Extract the (x, y) coordinate from the center of the cell holding the provided text.  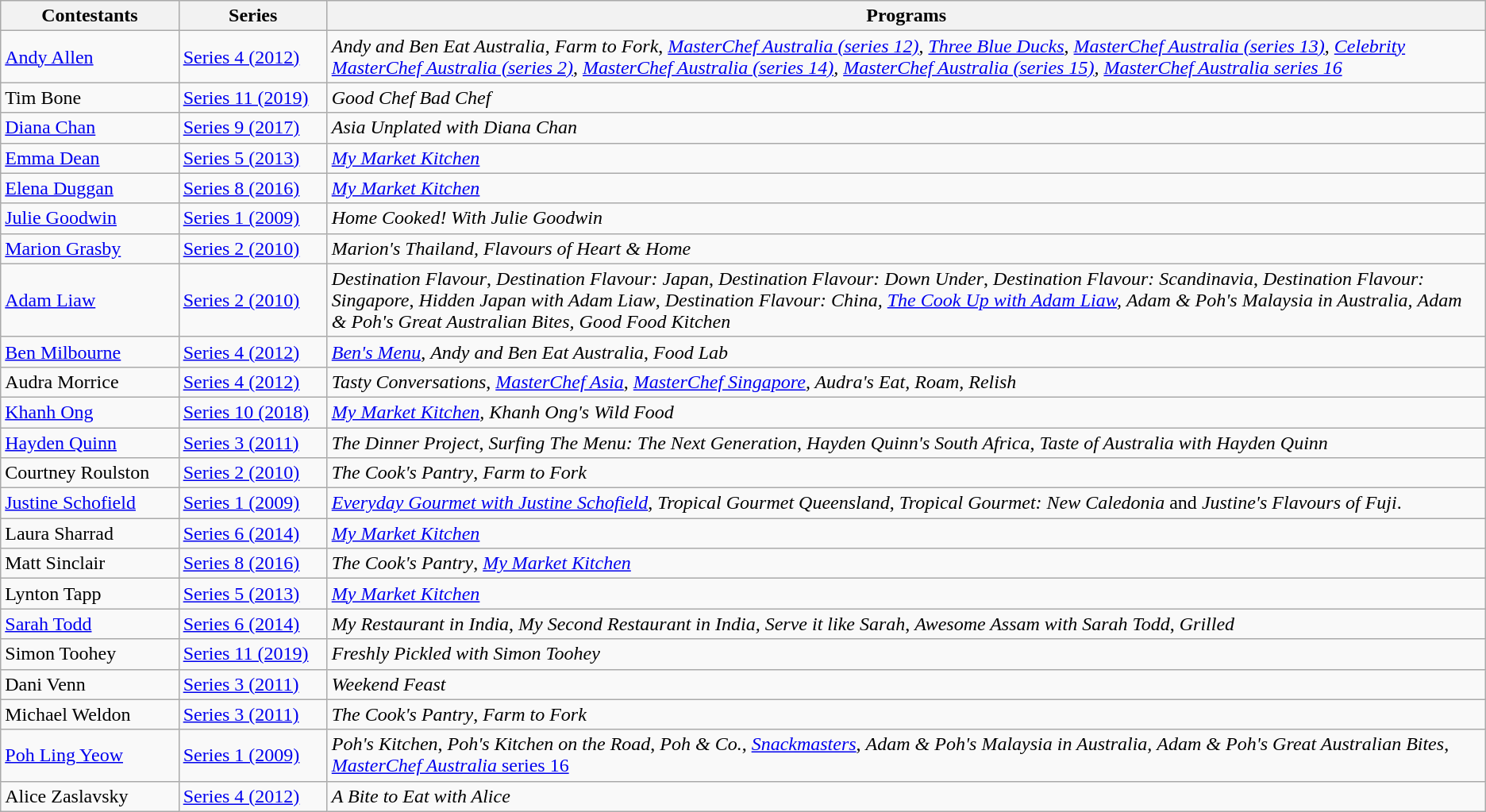
Elena Duggan (90, 188)
Good Chef Bad Chef (907, 98)
My Market Kitchen, Khanh Ong's Wild Food (907, 412)
Justine Schofield (90, 503)
Hayden Quinn (90, 442)
Series 9 (2017) (252, 128)
Laura Sharrad (90, 533)
The Dinner Project, Surfing The Menu: The Next Generation, Hayden Quinn's South Africa, Taste of Australia with Hayden Quinn (907, 442)
Dani Venn (90, 684)
Poh Ling Yeow (90, 756)
Series (252, 16)
Khanh Ong (90, 412)
Tim Bone (90, 98)
Marion's Thailand, Flavours of Heart & Home (907, 248)
Home Cooked! With Julie Goodwin (907, 218)
Lynton Tapp (90, 594)
Contestants (90, 16)
Adam Liaw (90, 300)
Programs (907, 16)
Simon Toohey (90, 654)
Courtney Roulston (90, 473)
Julie Goodwin (90, 218)
Ben's Menu, Andy and Ben Eat Australia, Food Lab (907, 352)
My Restaurant in India, My Second Restaurant in India, Serve it like Sarah, Awesome Assam with Sarah Todd, Grilled (907, 624)
Series 10 (2018) (252, 412)
Everyday Gourmet with Justine Schofield, Tropical Gourmet Queensland, Tropical Gourmet: New Caledonia and Justine's Flavours of Fuji. (907, 503)
Matt Sinclair (90, 564)
Michael Weldon (90, 714)
Tasty Conversations, MasterChef Asia, MasterChef Singapore, Audra's Eat, Roam, Relish (907, 382)
Diana Chan (90, 128)
Audra Morrice (90, 382)
Marion Grasby (90, 248)
Freshly Pickled with Simon Toohey (907, 654)
Andy Allen (90, 57)
Weekend Feast (907, 684)
Asia Unplated with Diana Chan (907, 128)
Alice Zaslavsky (90, 796)
The Cook's Pantry, My Market Kitchen (907, 564)
Sarah Todd (90, 624)
A Bite to Eat with Alice (907, 796)
Ben Milbourne (90, 352)
Emma Dean (90, 158)
